Locate the cell with the specified text and output its [x, y] center coordinate. 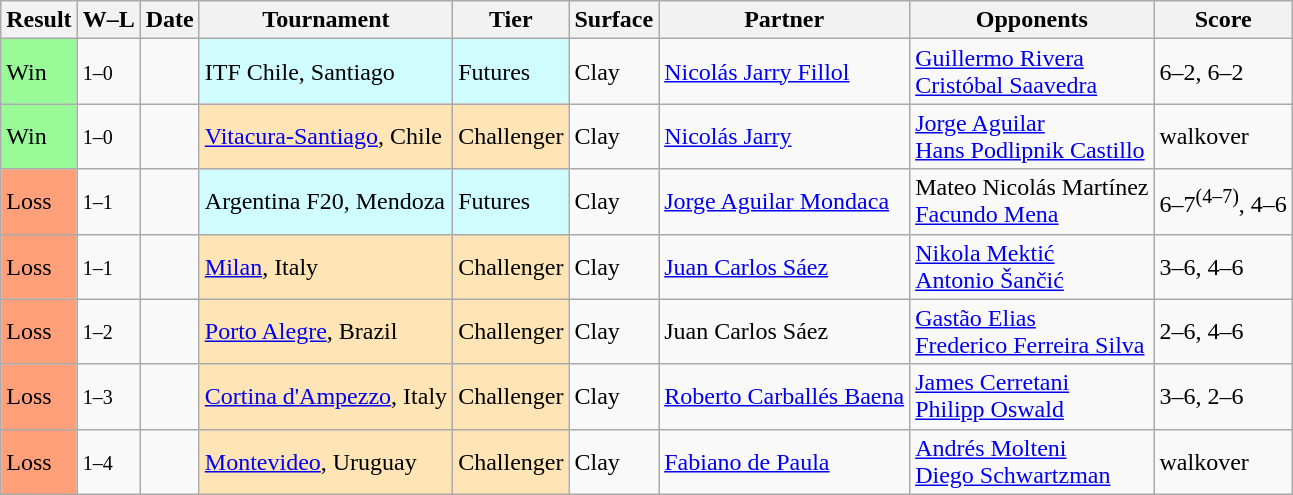
Date [170, 20]
Roberto Carballés Baena [784, 396]
Milan, Italy [326, 266]
Score [1223, 20]
6–2, 6–2 [1223, 72]
Fabiano de Paula [784, 462]
Opponents [1032, 20]
Montevideo, Uruguay [326, 462]
1–3 [108, 396]
James Cerretani Philipp Oswald [1032, 396]
Jorge Aguilar Mondaca [784, 202]
Tier [511, 20]
1–2 [108, 332]
ITF Chile, Santiago [326, 72]
2–6, 4–6 [1223, 332]
Nicolás Jarry Fillol [784, 72]
3–6, 4–6 [1223, 266]
Gastão Elias Frederico Ferreira Silva [1032, 332]
Argentina F20, Mendoza [326, 202]
Cortina d'Ampezzo, Italy [326, 396]
Result [39, 20]
Porto Alegre, Brazil [326, 332]
Jorge Aguilar Hans Podlipnik Castillo [1032, 136]
Vitacura-Santiago, Chile [326, 136]
Partner [784, 20]
Guillermo Rivera Cristóbal Saavedra [1032, 72]
3–6, 2–6 [1223, 396]
1–4 [108, 462]
W–L [108, 20]
Nicolás Jarry [784, 136]
Nikola Mektić Antonio Šančić [1032, 266]
Surface [614, 20]
Tournament [326, 20]
Mateo Nicolás Martínez Facundo Mena [1032, 202]
6–7(4–7), 4–6 [1223, 202]
Andrés Molteni Diego Schwartzman [1032, 462]
